Locate the cell with the specified text and output its (X, Y) center coordinate. 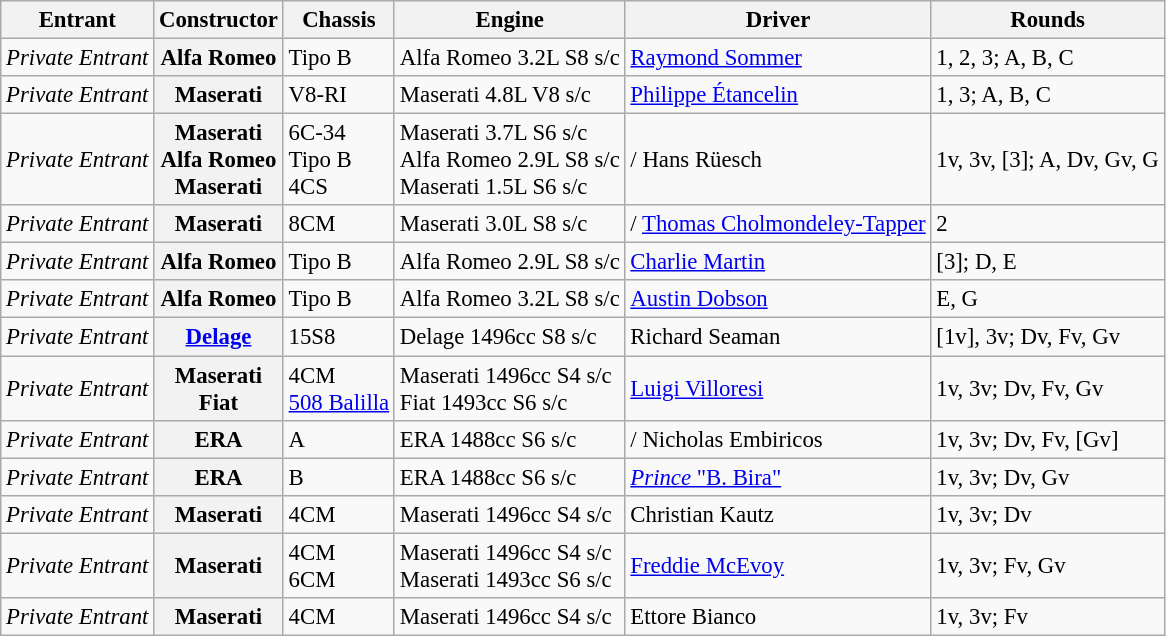
1v, 3v; Dv (1048, 514)
1v, 3v, [3]; A, Dv, Gv, G (1048, 160)
V8-RI (338, 95)
4CM508 Balilla (338, 388)
Philippe Étancelin (778, 95)
1, 2, 3; A, B, C (1048, 58)
Delage 1496cc S8 s/c (510, 337)
/ Nicholas Embiricos (778, 439)
Entrant (78, 20)
Maserati 4.8L V8 s/c (510, 95)
Maserati 1496cc S4 s/cFiat 1493cc S6 s/c (510, 388)
MaseratiFiat (219, 388)
1v, 3v; Fv (1048, 617)
Luigi Villoresi (778, 388)
8CM (338, 224)
/ Thomas Cholmondeley-Tapper (778, 224)
1, 3; A, B, C (1048, 95)
15S8 (338, 337)
A (338, 439)
Constructor (219, 20)
/ Hans Rüesch (778, 160)
Driver (778, 20)
Richard Seaman (778, 337)
Ettore Bianco (778, 617)
6C-34 Tipo B4CS (338, 160)
Rounds (1048, 20)
Christian Kautz (778, 514)
Delage (219, 337)
4CM6CM (338, 566)
1v, 3v; Fv, Gv (1048, 566)
1v, 3v; Dv, Fv, [Gv] (1048, 439)
Engine (510, 20)
1v, 3v; Dv, Fv, Gv (1048, 388)
2 (1048, 224)
E, G (1048, 299)
Maserati 1496cc S4 s/c Maserati 1493cc S6 s/c (510, 566)
B (338, 477)
Austin Dobson (778, 299)
Charlie Martin (778, 262)
Maserati 3.0L S8 s/c (510, 224)
[1v], 3v; Dv, Fv, Gv (1048, 337)
Chassis (338, 20)
Prince "B. Bira" (778, 477)
MaseratiAlfa Romeo Maserati (219, 160)
Raymond Sommer (778, 58)
Alfa Romeo 2.9L S8 s/c (510, 262)
[3]; D, E (1048, 262)
1v, 3v; Dv, Gv (1048, 477)
Freddie McEvoy (778, 566)
Maserati 3.7L S6 s/c Alfa Romeo 2.9L S8 s/cMaserati 1.5L S6 s/c (510, 160)
